Identify which cell holds the provided text, then report its (X, Y) central coordinate. 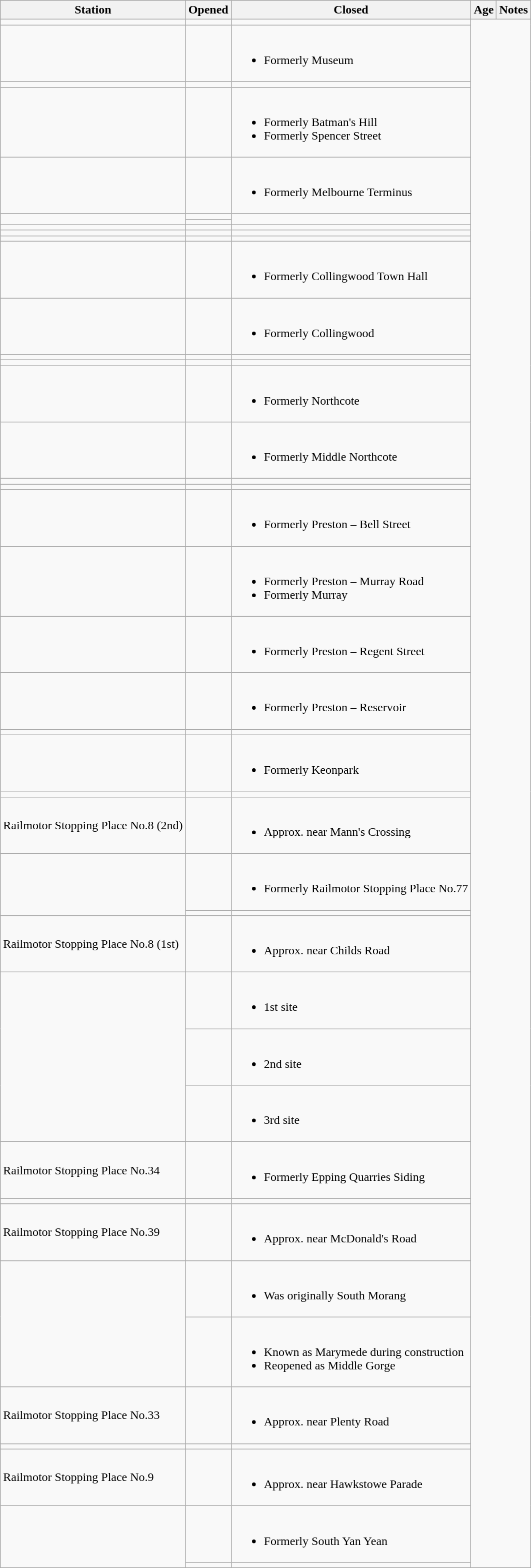
Formerly Preston – Murray RoadFormerly Murray (351, 581)
Approx. near Hawkstowe Parade (351, 1477)
2nd site (351, 1057)
Closed (351, 10)
Formerly Middle Northcote (351, 450)
Notes (513, 10)
Was originally South Morang (351, 1288)
Formerly Preston – Reservoir (351, 701)
Formerly Melbourne Terminus (351, 185)
Railmotor Stopping Place No.8 (2nd) (93, 825)
Formerly Batman's HillFormerly Spencer Street (351, 122)
Railmotor Stopping Place No.8 (1st) (93, 944)
Approx. near Childs Road (351, 944)
Formerly Preston – Regent Street (351, 644)
Formerly Epping Quarries Siding (351, 1170)
Approx. near McDonald's Road (351, 1232)
Formerly Collingwood Town Hall (351, 269)
Formerly Preston – Bell Street (351, 518)
Known as Marymede during constructionReopened as Middle Gorge (351, 1352)
Railmotor Stopping Place No.39 (93, 1232)
3rd site (351, 1113)
Age (484, 10)
Formerly Northcote (351, 394)
Railmotor Stopping Place No.34 (93, 1170)
Formerly Keonpark (351, 763)
Formerly South Yan Yean (351, 1533)
Station (93, 10)
Opened (208, 10)
Formerly Railmotor Stopping Place No.77 (351, 881)
Railmotor Stopping Place No.33 (93, 1415)
1st site (351, 1000)
Formerly Collingwood (351, 326)
Approx. near Plenty Road (351, 1415)
Formerly Museum (351, 53)
Railmotor Stopping Place No.9 (93, 1477)
Approx. near Mann's Crossing (351, 825)
